Pinpoint the cell where the given text exists, returning its (X, Y) midpoint coordinate. 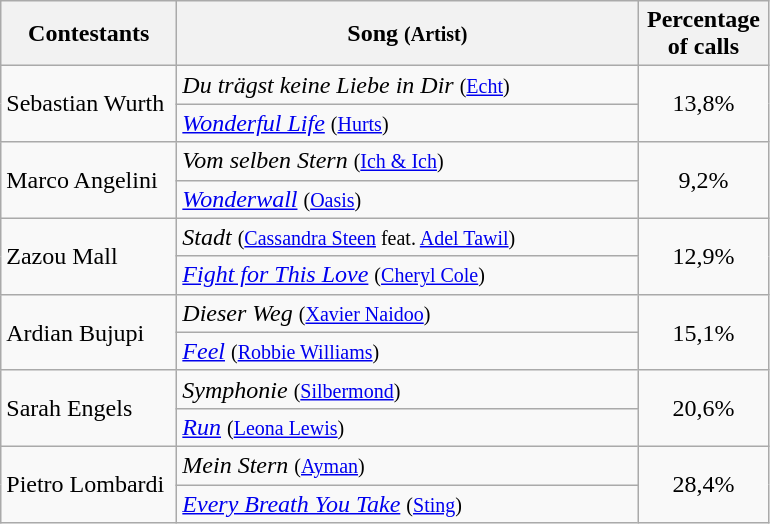
Vom selben Stern (Ich & Ich) (408, 161)
15,1% (704, 332)
28,4% (704, 484)
20,6% (704, 408)
Zazou Mall (89, 256)
Du trägst keine Liebe in Dir (Echt) (408, 85)
Wonderwall (Oasis) (408, 199)
Fight for This Love (Cheryl Cole) (408, 275)
Pietro Lombardi (89, 484)
Feel (Robbie Williams) (408, 351)
Contestants (89, 34)
Run (Leona Lewis) (408, 427)
Song (Artist) (408, 34)
12,9% (704, 256)
Mein Stern (Ayman) (408, 465)
13,8% (704, 104)
Ardian Bujupi (89, 332)
Sarah Engels (89, 408)
Symphonie (Silbermond) (408, 389)
Percentage of calls (704, 34)
Wonderful Life (Hurts) (408, 123)
Dieser Weg (Xavier Naidoo) (408, 313)
Marco Angelini (89, 180)
9,2% (704, 180)
Sebastian Wurth (89, 104)
Every Breath You Take (Sting) (408, 503)
Stadt (Cassandra Steen feat. Adel Tawil) (408, 237)
